Return (X, Y) of the center of cell containing provided text 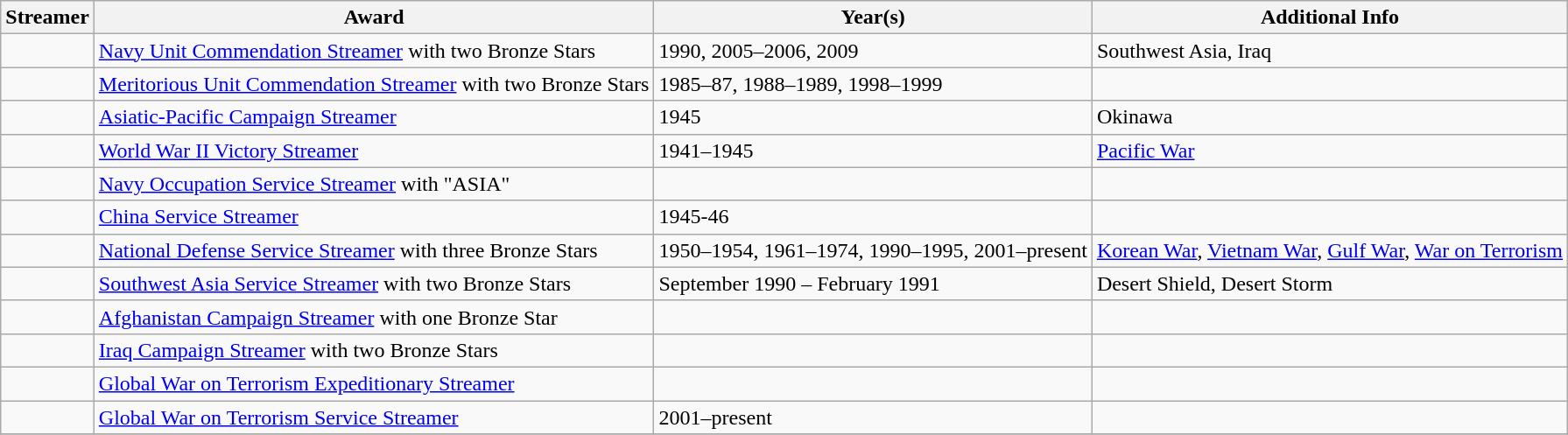
National Defense Service Streamer with three Bronze Stars (374, 250)
World War II Victory Streamer (374, 151)
September 1990 – February 1991 (873, 284)
1945 (873, 117)
Navy Occupation Service Streamer with "ASIA" (374, 184)
Desert Shield, Desert Storm (1329, 284)
Award (374, 18)
Afghanistan Campaign Streamer with one Bronze Star (374, 317)
Okinawa (1329, 117)
1985–87, 1988–1989, 1998–1999 (873, 84)
Southwest Asia Service Streamer with two Bronze Stars (374, 284)
1990, 2005–2006, 2009 (873, 51)
1950–1954, 1961–1974, 1990–1995, 2001–present (873, 250)
Global War on Terrorism Service Streamer (374, 417)
Korean War, Vietnam War, Gulf War, War on Terrorism (1329, 250)
2001–present (873, 417)
1941–1945 (873, 151)
Year(s) (873, 18)
Streamer (47, 18)
Additional Info (1329, 18)
Navy Unit Commendation Streamer with two Bronze Stars (374, 51)
Meritorious Unit Commendation Streamer with two Bronze Stars (374, 84)
Asiatic-Pacific Campaign Streamer (374, 117)
Pacific War (1329, 151)
1945-46 (873, 217)
Southwest Asia, Iraq (1329, 51)
Global War on Terrorism Expeditionary Streamer (374, 383)
China Service Streamer (374, 217)
Iraq Campaign Streamer with two Bronze Stars (374, 350)
